For the text-containing cell, return its midpoint in (X, Y) coordinate format. 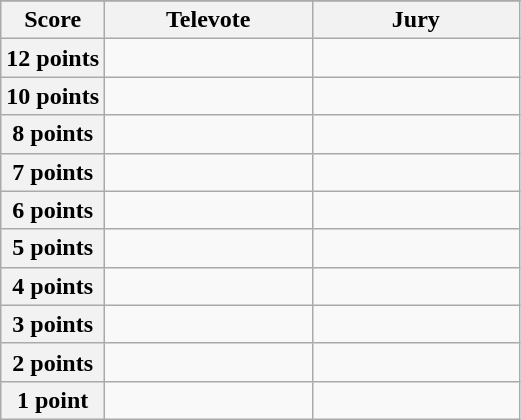
6 points (53, 210)
8 points (53, 134)
1 point (53, 400)
4 points (53, 286)
7 points (53, 172)
3 points (53, 324)
2 points (53, 362)
Televote (209, 20)
Score (53, 20)
5 points (53, 248)
12 points (53, 58)
10 points (53, 96)
Jury (416, 20)
